Determine the [X, Y] coordinate at the center of the cell enclosing the given text.  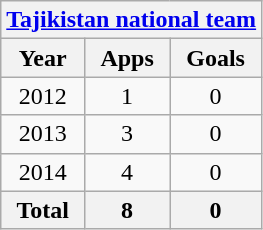
4 [128, 172]
Year [43, 58]
Tajikistan national team [132, 20]
Total [43, 210]
2014 [43, 172]
2013 [43, 134]
1 [128, 96]
Apps [128, 58]
Goals [216, 58]
8 [128, 210]
3 [128, 134]
2012 [43, 96]
